For the text-containing cell, return its midpoint in (X, Y) coordinate format. 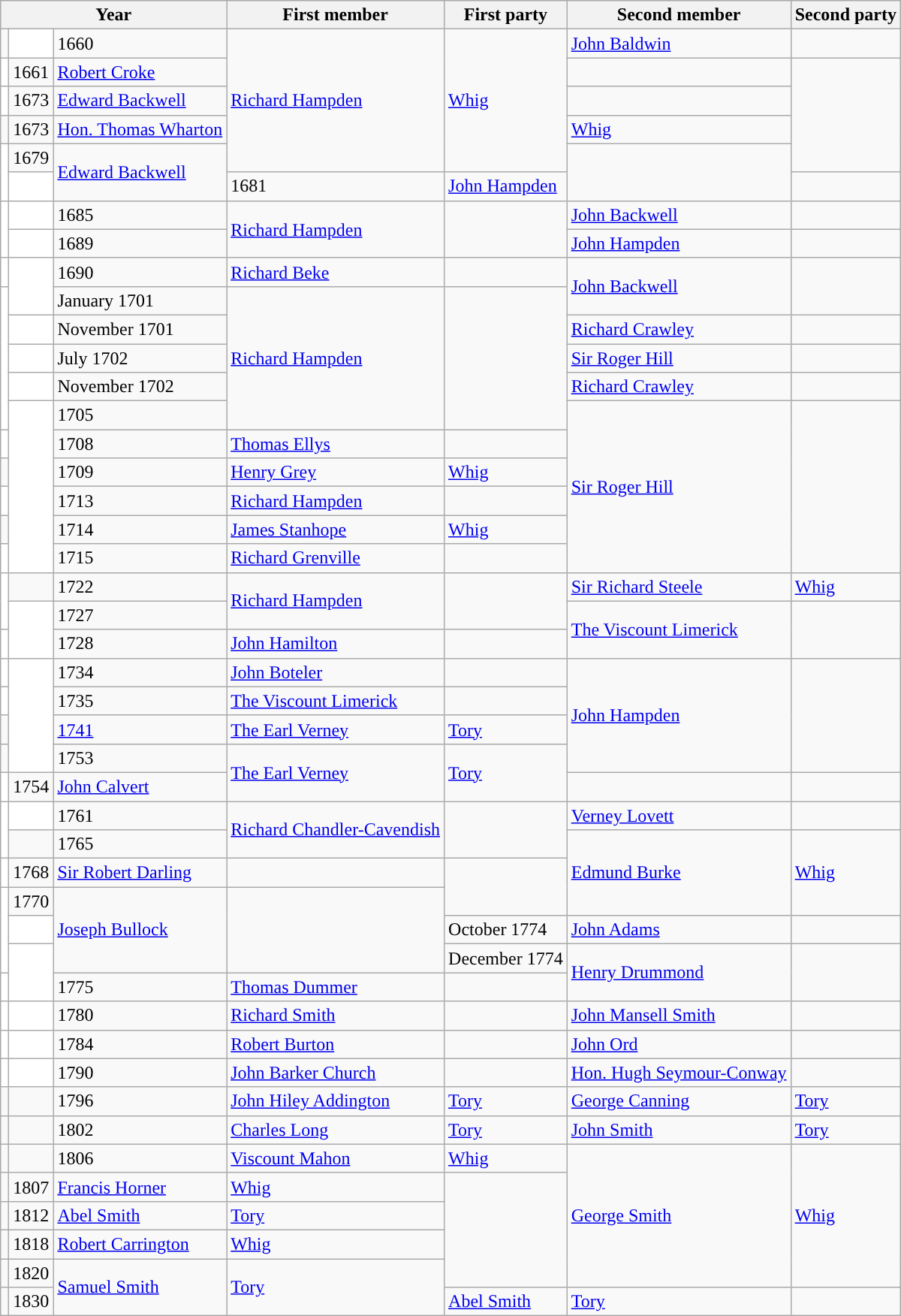
John Barker Church (336, 1073)
John Ord (679, 1044)
1735 (140, 701)
Joseph Bullock (140, 930)
1818 (32, 1244)
1681 (336, 186)
First member (336, 15)
December 1774 (506, 958)
1705 (140, 415)
1754 (32, 786)
November 1702 (140, 387)
November 1701 (140, 329)
1812 (32, 1215)
John Adams (679, 930)
Richard Chandler-Cavendish (336, 829)
Hon. Thomas Wharton (140, 129)
Second member (679, 15)
James Stanhope (336, 530)
Edmund Burke (679, 873)
1770 (32, 901)
John Hiley Addington (336, 1101)
1660 (140, 44)
John Boteler (336, 672)
1796 (140, 1101)
Thomas Ellys (336, 444)
1728 (140, 644)
Verney Lovett (679, 815)
1741 (140, 729)
Sir Richard Steele (679, 587)
Year (114, 15)
1727 (140, 615)
Robert Croke (140, 72)
John Smith (679, 1130)
1784 (140, 1044)
Sir Robert Darling (140, 873)
1709 (140, 472)
1820 (32, 1273)
July 1702 (140, 358)
Samuel Smith (140, 1287)
1679 (32, 158)
1775 (140, 987)
Robert Burton (336, 1044)
1806 (140, 1158)
Richard Grenville (336, 558)
Henry Drummond (679, 973)
1722 (140, 587)
Second party (845, 15)
1753 (140, 758)
Charles Long (336, 1130)
John Baldwin (679, 44)
1715 (140, 558)
John Hamilton (336, 644)
1790 (140, 1073)
Thomas Dummer (336, 987)
1734 (140, 672)
1713 (140, 501)
Viscount Mahon (336, 1158)
First party (506, 15)
Francis Horner (140, 1187)
Robert Carrington (140, 1244)
John Calvert (140, 786)
October 1774 (506, 930)
1802 (140, 1130)
1708 (140, 444)
Richard Beke (336, 272)
John Mansell Smith (679, 1016)
1690 (140, 272)
1780 (140, 1016)
George Smith (679, 1215)
1768 (32, 873)
1714 (140, 530)
1807 (32, 1187)
1689 (140, 243)
George Canning (679, 1101)
1685 (140, 215)
1765 (140, 844)
1830 (32, 1302)
1761 (140, 815)
January 1701 (140, 300)
Henry Grey (336, 472)
Hon. Hugh Seymour-Conway (679, 1073)
1661 (32, 72)
Richard Smith (336, 1016)
